Return the [X, Y] coordinate for the center point of the cell that contains the specified text.  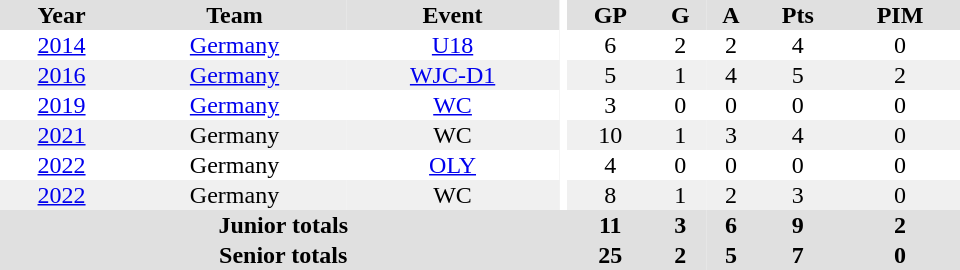
Team [234, 15]
Pts [798, 15]
OLY [452, 165]
Year [62, 15]
G [680, 15]
U18 [452, 45]
8 [610, 195]
WJC-D1 [452, 75]
2014 [62, 45]
10 [610, 135]
9 [798, 225]
11 [610, 225]
Event [452, 15]
2016 [62, 75]
2019 [62, 105]
A [730, 15]
Senior totals [283, 255]
GP [610, 15]
25 [610, 255]
2021 [62, 135]
7 [798, 255]
PIM [900, 15]
Junior totals [283, 225]
